Return the [x, y] coordinate for the center point of the cell that contains the specified text.  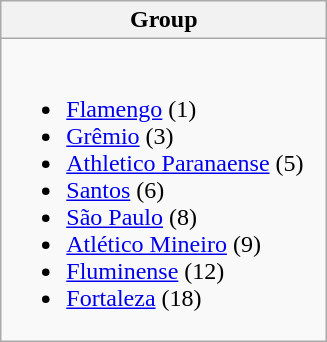
Flamengo (1) Grêmio (3) Athletico Paranaense (5) Santos (6) São Paulo (8) Atlético Mineiro (9) Fluminense (12) Fortaleza (18) [164, 190]
Group [164, 20]
